Extract the [X, Y] coordinate from the center of the cell holding the provided text.  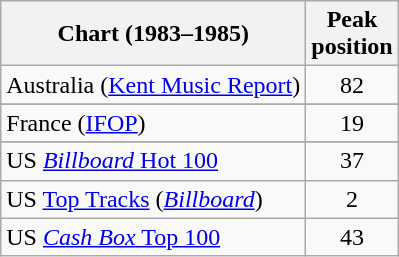
Chart (1983–1985) [154, 34]
Peakposition [352, 34]
19 [352, 123]
US Top Tracks (Billboard) [154, 199]
43 [352, 237]
2 [352, 199]
37 [352, 161]
US Cash Box Top 100 [154, 237]
France (IFOP) [154, 123]
82 [352, 85]
US Billboard Hot 100 [154, 161]
Australia (Kent Music Report) [154, 85]
